Detect which cell encompasses the target text, then output its [x, y] center coordinate. 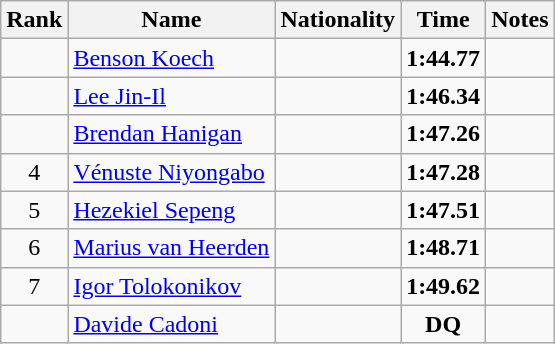
1:47.51 [444, 210]
Brendan Hanigan [172, 134]
Marius van Heerden [172, 248]
Time [444, 20]
Benson Koech [172, 58]
DQ [444, 324]
6 [34, 248]
Vénuste Niyongabo [172, 172]
1:49.62 [444, 286]
Hezekiel Sepeng [172, 210]
7 [34, 286]
1:48.71 [444, 248]
5 [34, 210]
1:44.77 [444, 58]
Nationality [338, 20]
Lee Jin-Il [172, 96]
Name [172, 20]
1:46.34 [444, 96]
1:47.28 [444, 172]
Igor Tolokonikov [172, 286]
4 [34, 172]
Notes [520, 20]
Rank [34, 20]
Davide Cadoni [172, 324]
1:47.26 [444, 134]
